Determine the [X, Y] coordinate at the center of the cell enclosing the given text.  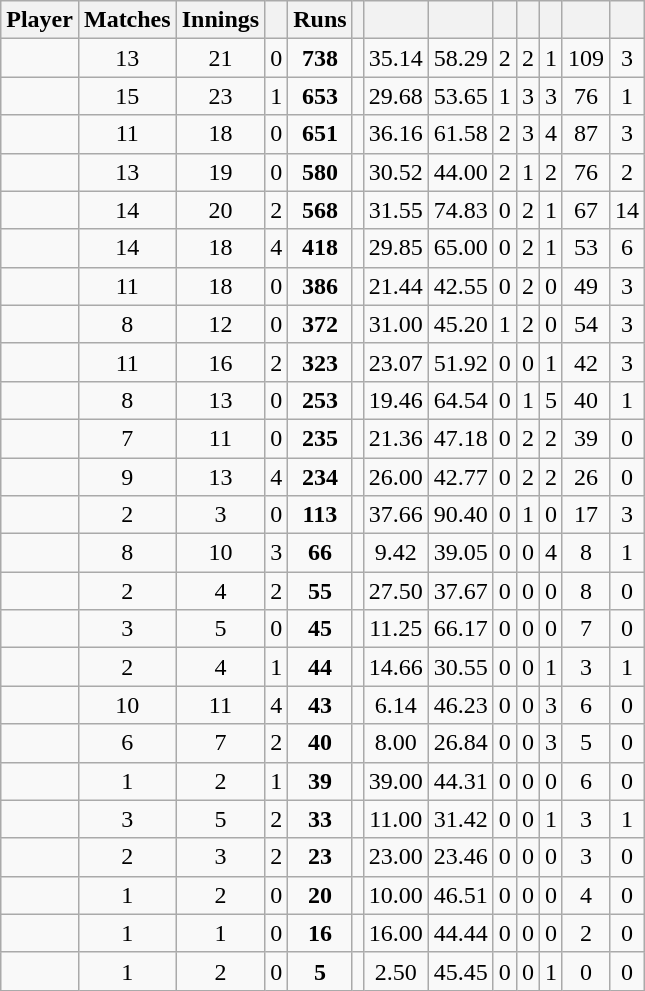
33 [320, 819]
19 [220, 172]
66.17 [460, 629]
30.52 [396, 172]
9.42 [396, 553]
30.55 [460, 667]
6.14 [396, 705]
26 [586, 477]
87 [586, 134]
53.65 [460, 96]
738 [320, 58]
90.40 [460, 515]
2.50 [396, 971]
44.44 [460, 933]
37.67 [460, 591]
45.45 [460, 971]
39.00 [396, 781]
580 [320, 172]
17 [586, 515]
45 [320, 629]
55 [320, 591]
19.46 [396, 400]
44.00 [460, 172]
43 [320, 705]
42.55 [460, 286]
568 [320, 210]
37.66 [396, 515]
51.92 [460, 362]
44 [320, 667]
418 [320, 248]
49 [586, 286]
46.51 [460, 895]
234 [320, 477]
31.55 [396, 210]
653 [320, 96]
Runs [320, 20]
14.66 [396, 667]
11.25 [396, 629]
53 [586, 248]
11.00 [396, 819]
10.00 [396, 895]
21.44 [396, 286]
46.23 [460, 705]
42 [586, 362]
12 [220, 324]
386 [320, 286]
42.77 [460, 477]
253 [320, 400]
35.14 [396, 58]
23.00 [396, 857]
15 [127, 96]
21 [220, 58]
61.58 [460, 134]
58.29 [460, 58]
45.20 [460, 324]
66 [320, 553]
651 [320, 134]
39.05 [460, 553]
372 [320, 324]
64.54 [460, 400]
235 [320, 438]
29.68 [396, 96]
26.00 [396, 477]
Matches [127, 20]
74.83 [460, 210]
31.00 [396, 324]
21.36 [396, 438]
47.18 [460, 438]
23.46 [460, 857]
26.84 [460, 743]
31.42 [460, 819]
109 [586, 58]
54 [586, 324]
9 [127, 477]
323 [320, 362]
27.50 [396, 591]
65.00 [460, 248]
23.07 [396, 362]
Innings [220, 20]
Player [40, 20]
29.85 [396, 248]
67 [586, 210]
113 [320, 515]
36.16 [396, 134]
16.00 [396, 933]
44.31 [460, 781]
8.00 [396, 743]
